Scan for the cell matching the given text and deliver its (x, y) coordinate at center. 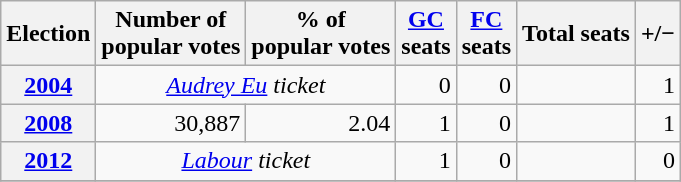
Labour ticket (246, 161)
Number ofpopular votes (171, 34)
Audrey Eu ticket (246, 85)
% ofpopular votes (321, 34)
2012 (48, 161)
2008 (48, 123)
FCseats (486, 34)
Total seats (576, 34)
2004 (48, 85)
+/− (658, 34)
GCseats (426, 34)
30,887 (171, 123)
2.04 (321, 123)
Election (48, 34)
